Pinpoint the cell where the given text exists, returning its [X, Y] midpoint coordinate. 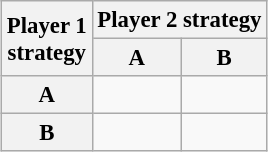
Player 1 strategy [48, 38]
Player 2 strategy [180, 20]
